Pinpoint the cell where the given text exists, returning its [x, y] midpoint coordinate. 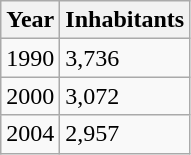
Inhabitants [125, 20]
2004 [30, 134]
1990 [30, 58]
Year [30, 20]
2000 [30, 96]
3,072 [125, 96]
2,957 [125, 134]
3,736 [125, 58]
